Return the [X, Y] coordinate for the center point of the cell that contains the specified text.  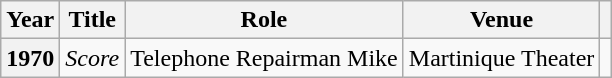
Role [264, 20]
Venue [502, 20]
1970 [30, 58]
Telephone Repairman Mike [264, 58]
Martinique Theater [502, 58]
Title [92, 20]
Year [30, 20]
Score [92, 58]
